Return [x, y] of the center of cell containing provided text 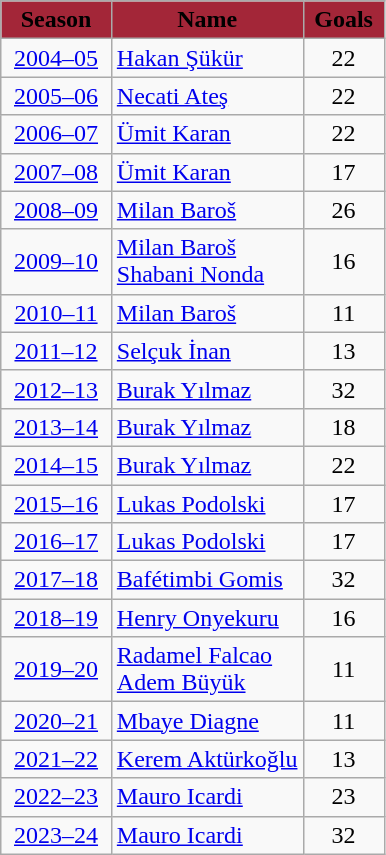
18 [344, 427]
Goals [344, 20]
Name [207, 20]
2005–06 [56, 96]
Season [56, 20]
Henry Onyekuru [207, 618]
2018–19 [56, 618]
2011–12 [56, 351]
Necati Ateş [207, 96]
2023–24 [56, 835]
2012–13 [56, 389]
2010–11 [56, 313]
23 [344, 797]
Milan Baroš Shabani Nonda [207, 262]
Kerem Aktürkoğlu [207, 759]
2019–20 [56, 670]
2016–17 [56, 542]
Hakan Şükür [207, 58]
Radamel Falcao Adem Büyük [207, 670]
2004–05 [56, 58]
2022–23 [56, 797]
2021–22 [56, 759]
2009–10 [56, 262]
2006–07 [56, 134]
26 [344, 210]
2008–09 [56, 210]
Selçuk İnan [207, 351]
Mbaye Diagne [207, 721]
2015–16 [56, 503]
2014–15 [56, 465]
2007–08 [56, 172]
2013–14 [56, 427]
Bafétimbi Gomis [207, 580]
2020–21 [56, 721]
2017–18 [56, 580]
